Locate the cell with the specified text and output its [X, Y] center coordinate. 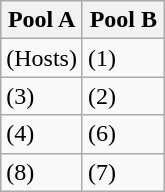
Pool A [42, 20]
(3) [42, 96]
(Hosts) [42, 58]
Pool B [123, 20]
(2) [123, 96]
(7) [123, 172]
(1) [123, 58]
(4) [42, 134]
(8) [42, 172]
(6) [123, 134]
